Return the [x, y] coordinate for the center point of the cell that contains the specified text.  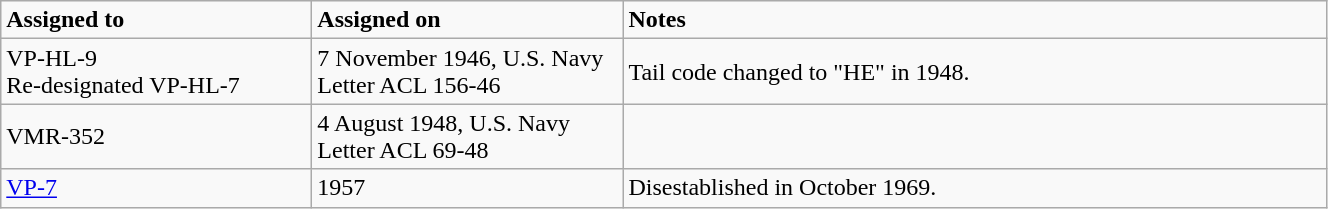
VP-HL-9Re-designated VP-HL-7 [156, 72]
Assigned on [468, 20]
1957 [468, 188]
4 August 1948, U.S. Navy Letter ACL 69-48 [468, 136]
Disestablished in October 1969. [975, 188]
7 November 1946, U.S. Navy Letter ACL 156-46 [468, 72]
Assigned to [156, 20]
Tail code changed to "HE" in 1948. [975, 72]
VMR-352 [156, 136]
Notes [975, 20]
VP-7 [156, 188]
